Pinpoint the cell where the given text exists, returning its (X, Y) midpoint coordinate. 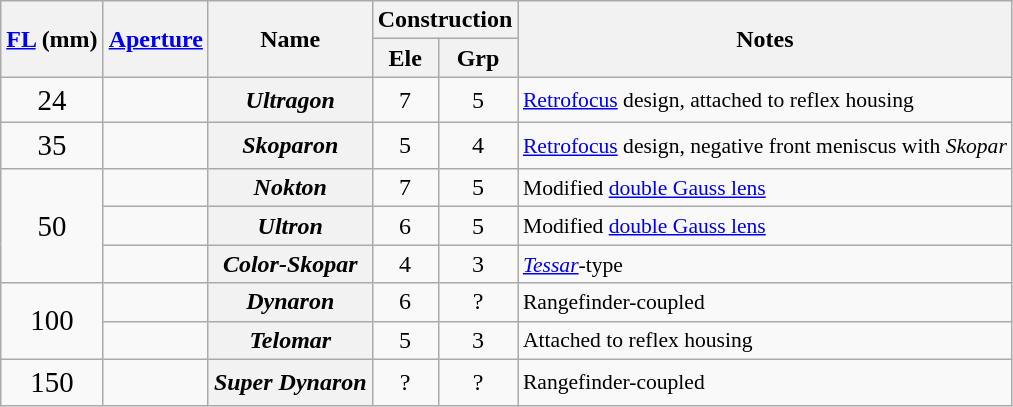
FL (mm) (52, 39)
Ele (405, 58)
Retrofocus design, attached to reflex housing (765, 100)
35 (52, 146)
Name (290, 39)
Skoparon (290, 146)
Ultron (290, 226)
100 (52, 321)
150 (52, 382)
Notes (765, 39)
Construction (445, 20)
Color-Skopar (290, 264)
Retrofocus design, negative front meniscus with Skopar (765, 146)
24 (52, 100)
Nokton (290, 188)
Attached to reflex housing (765, 340)
Super Dynaron (290, 382)
Dynaron (290, 302)
Telomar (290, 340)
Ultragon (290, 100)
Grp (478, 58)
Tessar-type (765, 264)
Aperture (156, 39)
50 (52, 226)
